Extract the [x, y] coordinate from the center of the cell holding the provided text.  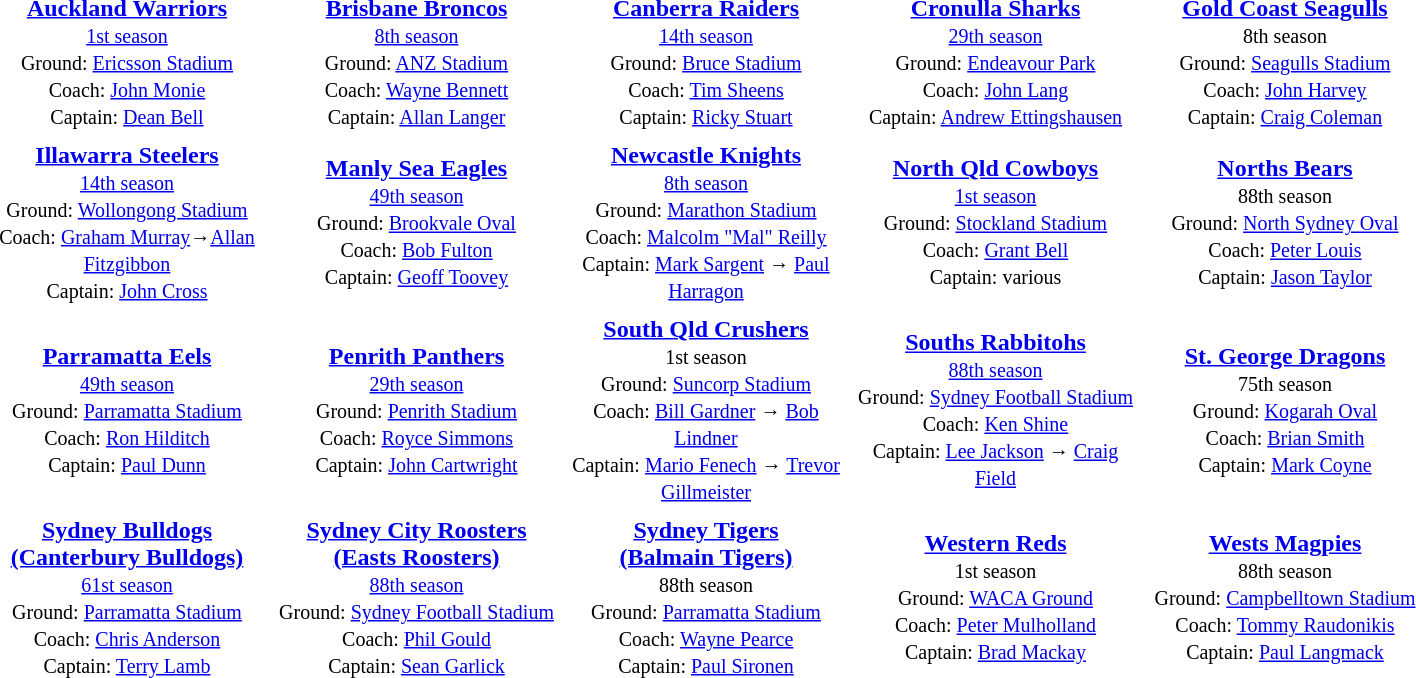
North Qld Cowboys1st seasonGround: Stockland Stadium Coach: Grant BellCaptain: various [995, 222]
South Qld Crushers1st seasonGround: Suncorp Stadium Coach: Bill Gardner → Bob LindnerCaptain: Mario Fenech → Trevor Gillmeister [706, 410]
Newcastle Knights8th seasonGround: Marathon Stadium Coach: Malcolm "Mal" ReillyCaptain: Mark Sargent → Paul Harragon [706, 222]
Penrith Panthers29th seasonGround: Penrith Stadium Coach: Royce SimmonsCaptain: John Cartwright [416, 410]
Souths Rabbitohs88th seasonGround: Sydney Football Stadium Coach: Ken ShineCaptain: Lee Jackson → Craig Field [995, 410]
Manly Sea Eagles49th seasonGround: Brookvale Oval Coach: Bob FultonCaptain: Geoff Toovey [416, 222]
